Return the [x, y] coordinate for the center point of the cell that contains the specified text.  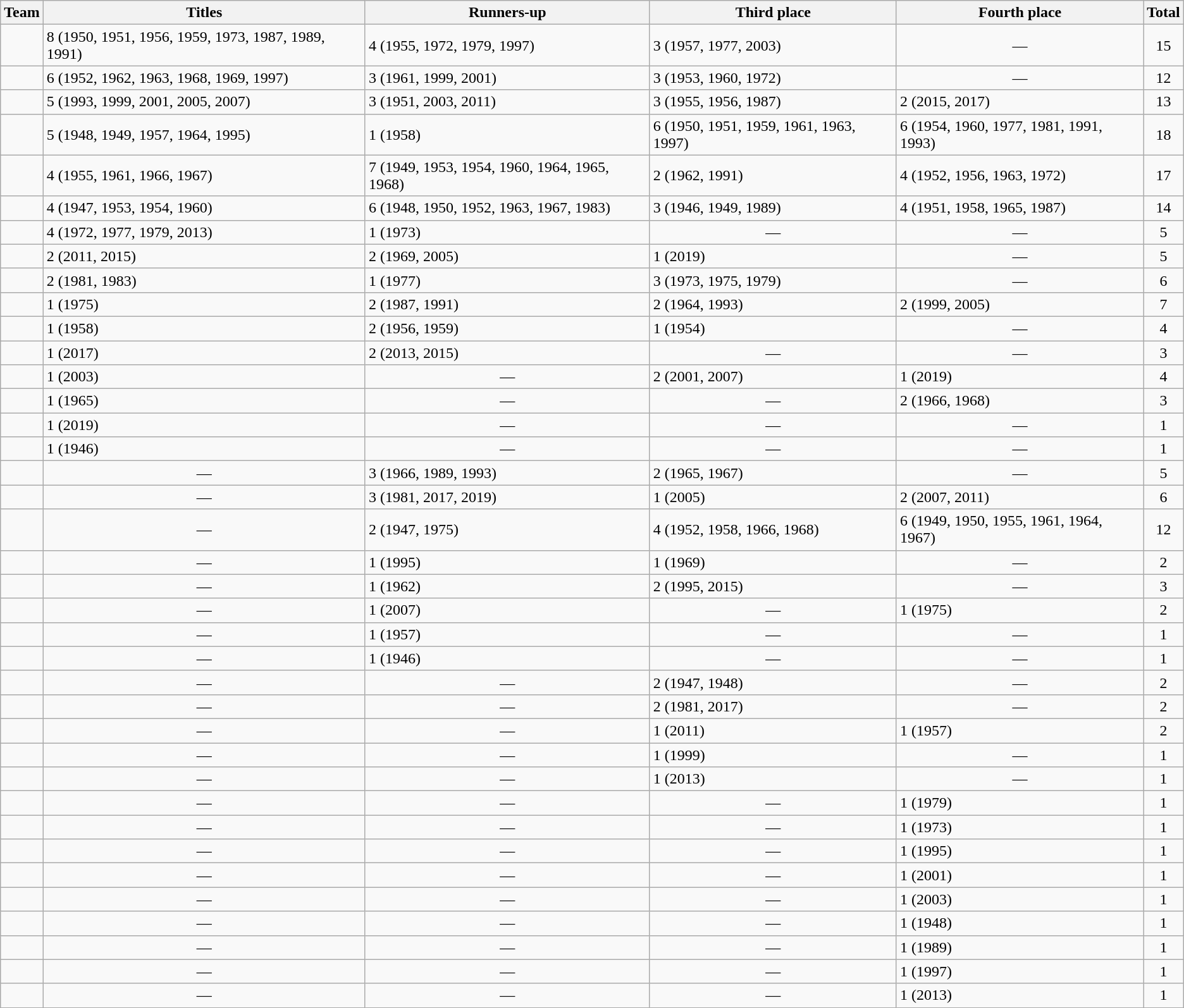
7 (1949, 1953, 1954, 1960, 1964, 1965, 1968) [507, 176]
1 (2001) [1020, 875]
Runners-up [507, 13]
3 (1981, 2017, 2019) [507, 497]
2 (1995, 2015) [773, 586]
2 (2007, 2011) [1020, 497]
3 (1946, 1949, 1989) [773, 208]
1 (1954) [773, 328]
2 (2015, 2017) [1020, 102]
2 (1966, 1968) [1020, 401]
3 (1955, 1956, 1987) [773, 102]
3 (1957, 1977, 2003) [773, 46]
1 (1948) [1020, 923]
3 (1953, 1960, 1972) [773, 78]
4 (1952, 1956, 1963, 1972) [1020, 176]
5 (1993, 1999, 2001, 2005, 2007) [204, 102]
1 (1997) [1020, 971]
2 (2011, 2015) [204, 256]
2 (1956, 1959) [507, 328]
Titles [204, 13]
4 (1972, 1977, 1979, 2013) [204, 232]
Team [22, 13]
6 (1954, 1960, 1977, 1981, 1991, 1993) [1020, 134]
1 (2017) [204, 352]
2 (1999, 2005) [1020, 304]
6 (1948, 1950, 1952, 1963, 1967, 1983) [507, 208]
13 [1164, 102]
2 (1981, 1983) [204, 280]
4 (1947, 1953, 1954, 1960) [204, 208]
3 (1961, 1999, 2001) [507, 78]
2 (2013, 2015) [507, 352]
1 (1989) [1020, 947]
1 (1969) [773, 562]
4 (1955, 1972, 1979, 1997) [507, 46]
7 [1164, 304]
Fourth place [1020, 13]
2 (1964, 1993) [773, 304]
18 [1164, 134]
3 (1973, 1975, 1979) [773, 280]
1 (1977) [507, 280]
2 (1981, 2017) [773, 706]
1 (1999) [773, 754]
2 (1962, 1991) [773, 176]
6 (1950, 1951, 1959, 1961, 1963, 1997) [773, 134]
1 (2011) [773, 730]
1 (1979) [1020, 803]
17 [1164, 176]
14 [1164, 208]
4 (1951, 1958, 1965, 1987) [1020, 208]
2 (1965, 1967) [773, 473]
4 (1955, 1961, 1966, 1967) [204, 176]
1 (1965) [204, 401]
Total [1164, 13]
2 (1969, 2005) [507, 256]
15 [1164, 46]
1 (2005) [773, 497]
2 (1947, 1948) [773, 682]
8 (1950, 1951, 1956, 1959, 1973, 1987, 1989, 1991) [204, 46]
1 (2007) [507, 610]
2 (1987, 1991) [507, 304]
6 (1952, 1962, 1963, 1968, 1969, 1997) [204, 78]
6 (1949, 1950, 1955, 1961, 1964, 1967) [1020, 530]
5 (1948, 1949, 1957, 1964, 1995) [204, 134]
4 (1952, 1958, 1966, 1968) [773, 530]
2 (1947, 1975) [507, 530]
3 (1966, 1989, 1993) [507, 473]
2 (2001, 2007) [773, 377]
3 (1951, 2003, 2011) [507, 102]
1 (1962) [507, 586]
Third place [773, 13]
